Identify which cell holds the provided text, then report its (X, Y) central coordinate. 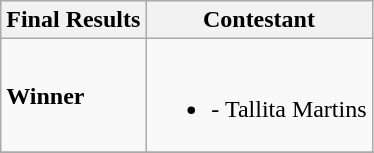
Winner (74, 96)
Contestant (259, 20)
- Tallita Martins (259, 96)
Final Results (74, 20)
